Extract the (x, y) coordinate from the center of the cell holding the provided text.  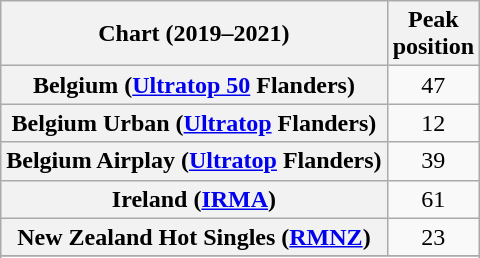
Belgium Urban (Ultratop Flanders) (194, 123)
New Zealand Hot Singles (RMNZ) (194, 237)
23 (433, 237)
39 (433, 161)
Chart (2019–2021) (194, 34)
47 (433, 85)
Belgium (Ultratop 50 Flanders) (194, 85)
Ireland (IRMA) (194, 199)
Belgium Airplay (Ultratop Flanders) (194, 161)
61 (433, 199)
Peakposition (433, 34)
12 (433, 123)
